Capture the cell that displays the provided text and extract its (X, Y) central coordinate. 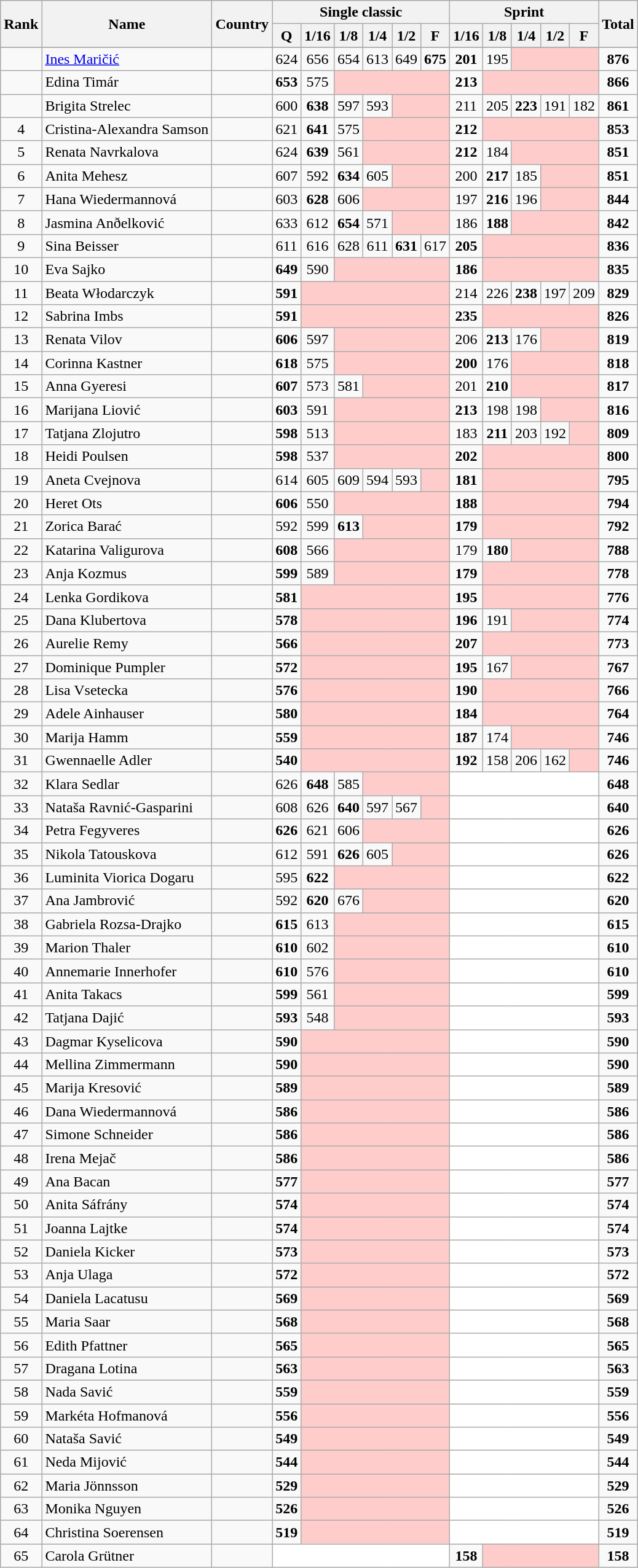
616 (318, 246)
29 (21, 714)
795 (618, 480)
Brigita Strelec (127, 106)
13 (21, 340)
Marijana Liović (127, 410)
580 (286, 714)
182 (584, 106)
548 (318, 1017)
Daniela Kicker (127, 1252)
24 (21, 597)
Marion Thaler (127, 947)
676 (348, 901)
567 (407, 807)
Heret Ots (127, 503)
6 (21, 176)
40 (21, 971)
540 (286, 761)
537 (318, 457)
44 (21, 1065)
Nikola Tatouskova (127, 854)
9 (21, 246)
49 (21, 1182)
633 (286, 222)
36 (21, 877)
Christina Soerensen (127, 1532)
12 (21, 316)
16 (21, 410)
Anna Gyeresi (127, 386)
57 (21, 1368)
56 (21, 1345)
27 (21, 667)
202 (467, 457)
235 (467, 316)
51 (21, 1228)
62 (21, 1486)
Marija Kresović (127, 1088)
26 (21, 643)
653 (286, 82)
602 (318, 947)
41 (21, 994)
33 (21, 807)
Ana Jambrović (127, 901)
Tatjana Dajić (127, 1017)
Country (242, 24)
167 (497, 667)
631 (407, 246)
876 (618, 59)
853 (618, 129)
Nada Savić (127, 1392)
Edina Timár (127, 82)
816 (618, 410)
Irena Mejač (127, 1158)
31 (21, 761)
Anita Takacs (127, 994)
Renata Vilov (127, 340)
203 (526, 433)
23 (21, 573)
15 (21, 386)
Dagmar Kyselicova (127, 1041)
Markéta Hofmanová (127, 1415)
209 (584, 293)
600 (286, 106)
826 (618, 316)
4 (21, 129)
190 (467, 691)
Rank (21, 24)
Corinna Kastner (127, 363)
Renata Navrkalova (127, 152)
Dominique Pumpler (127, 667)
639 (318, 152)
20 (21, 503)
Daniela Lacatusu (127, 1298)
Lenka Gordikova (127, 597)
17 (21, 433)
7 (21, 199)
578 (286, 620)
Heidi Poulsen (127, 457)
Sprint (524, 12)
Gabriela Rozsa-Drajko (127, 924)
778 (618, 573)
Name (127, 24)
836 (618, 246)
Anja Ulaga (127, 1275)
618 (286, 363)
38 (21, 924)
22 (21, 550)
35 (21, 854)
Maria Jönnsson (127, 1486)
818 (618, 363)
Dana Wiedermannová (127, 1111)
Carola Grütner (127, 1556)
21 (21, 527)
550 (318, 503)
Total (618, 24)
766 (618, 691)
8 (21, 222)
Luminita Viorica Dogaru (127, 877)
Anita Mehesz (127, 176)
594 (377, 480)
Q (286, 36)
181 (467, 480)
Lisa Vsetecka (127, 691)
183 (467, 433)
Cristina-Alexandra Samson (127, 129)
Mellina Zimmermann (127, 1065)
773 (618, 643)
28 (21, 691)
37 (21, 901)
Simone Schneider (127, 1135)
63 (21, 1509)
185 (526, 176)
Gwennaelle Adler (127, 761)
764 (618, 714)
Adele Ainhauser (127, 714)
774 (618, 620)
Aneta Cvejnova (127, 480)
641 (318, 129)
34 (21, 831)
223 (526, 106)
609 (348, 480)
866 (618, 82)
5 (21, 152)
Joanna Lajtke (127, 1228)
675 (435, 59)
809 (618, 433)
614 (286, 480)
19 (21, 480)
638 (318, 106)
Sina Beisser (127, 246)
238 (526, 293)
767 (618, 667)
Maria Saar (127, 1322)
634 (348, 176)
32 (21, 784)
11 (21, 293)
842 (618, 222)
61 (21, 1462)
65 (21, 1556)
180 (497, 550)
819 (618, 340)
30 (21, 737)
Tatjana Zlojutro (127, 433)
Petra Fegyveres (127, 831)
53 (21, 1275)
Eva Sajko (127, 269)
Ines Maričić (127, 59)
48 (21, 1158)
47 (21, 1135)
844 (618, 199)
210 (497, 386)
Nataša Savić (127, 1439)
60 (21, 1439)
46 (21, 1111)
835 (618, 269)
187 (467, 737)
595 (286, 877)
Nataša Ravnić-Gasparini (127, 807)
788 (618, 550)
Katarina Valigurova (127, 550)
50 (21, 1205)
Annemarie Innerhofer (127, 971)
829 (618, 293)
54 (21, 1298)
817 (618, 386)
Beata Włodarczyk (127, 293)
Klara Sedlar (127, 784)
55 (21, 1322)
792 (618, 527)
162 (556, 761)
Anja Kozmus (127, 573)
513 (318, 433)
Dragana Lotina (127, 1368)
Aurelie Remy (127, 643)
58 (21, 1392)
800 (618, 457)
207 (467, 643)
214 (467, 293)
174 (497, 737)
Sabrina Imbs (127, 316)
Neda Mijović (127, 1462)
64 (21, 1532)
861 (618, 106)
617 (435, 246)
Monika Nguyen (127, 1509)
10 (21, 269)
585 (348, 784)
Marija Hamm (127, 737)
776 (618, 597)
226 (497, 293)
42 (21, 1017)
Jasmina Anðelković (127, 222)
Single classic (361, 12)
Dana Klubertova (127, 620)
Anita Sáfrány (127, 1205)
43 (21, 1041)
571 (377, 222)
52 (21, 1252)
656 (318, 59)
Edith Pfattner (127, 1345)
59 (21, 1415)
25 (21, 620)
216 (497, 199)
Hana Wiedermannová (127, 199)
Zorica Barać (127, 527)
Ana Bacan (127, 1182)
217 (497, 176)
18 (21, 457)
39 (21, 947)
14 (21, 363)
794 (618, 503)
45 (21, 1088)
